Provide the [X, Y] coordinate of the cell's center where the given text is located.  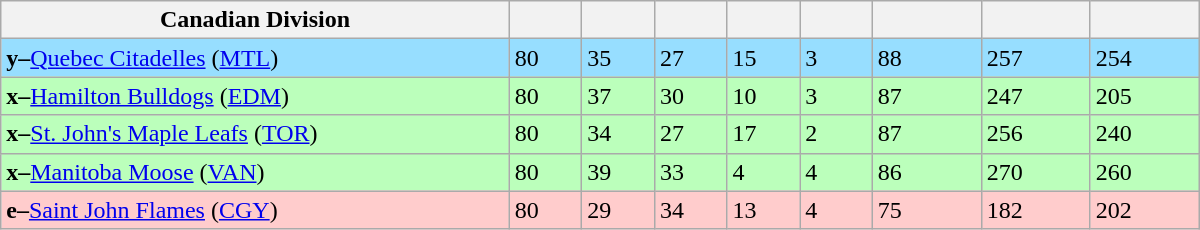
257 [1036, 58]
86 [926, 172]
15 [764, 58]
37 [618, 96]
x–Manitoba Moose (VAN) [255, 172]
30 [690, 96]
x–Hamilton Bulldogs (EDM) [255, 96]
260 [1144, 172]
88 [926, 58]
270 [1036, 172]
x–St. John's Maple Leafs (TOR) [255, 134]
240 [1144, 134]
254 [1144, 58]
39 [618, 172]
10 [764, 96]
17 [764, 134]
182 [1036, 210]
Canadian Division [255, 20]
247 [1036, 96]
e–Saint John Flames (CGY) [255, 210]
y–Quebec Citadelles (MTL) [255, 58]
205 [1144, 96]
29 [618, 210]
33 [690, 172]
2 [836, 134]
35 [618, 58]
202 [1144, 210]
256 [1036, 134]
75 [926, 210]
13 [764, 210]
